Search for the cell housing the specified text and yield its (X, Y) center coordinate. 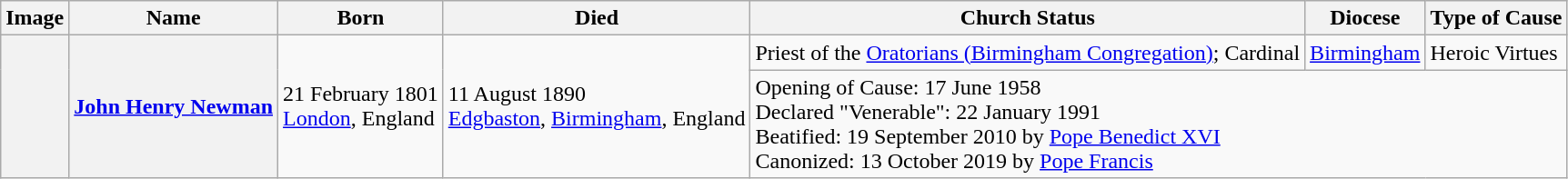
11 August 1890 Edgbaston, Birmingham, England (597, 107)
Died (597, 18)
Type of Cause (1496, 18)
Born (361, 18)
Birmingham (1365, 53)
John Henry Newman (174, 107)
Heroic Virtues (1496, 53)
Priest of the Oratorians (Birmingham Congregation); Cardinal (1028, 53)
21 February 1801 London, England (361, 107)
Church Status (1028, 18)
Name (174, 18)
Diocese (1365, 18)
Image (35, 18)
